Scan for the cell matching the given text and deliver its [X, Y] coordinate at center. 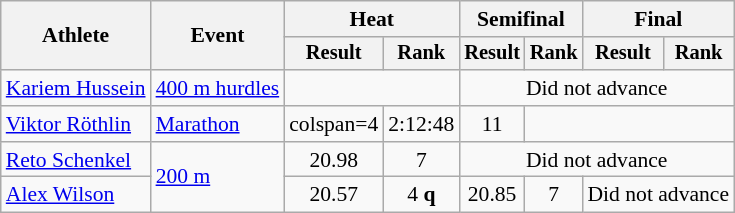
20.98 [334, 160]
Final [658, 19]
Athlete [76, 36]
400 m hurdles [218, 88]
Kariem Hussein [76, 88]
2:12:48 [421, 124]
Marathon [218, 124]
Semifinal [520, 19]
Viktor Röthlin [76, 124]
200 m [218, 178]
Alex Wilson [76, 195]
colspan=4 [334, 124]
4 q [421, 195]
20.85 [492, 195]
11 [492, 124]
Reto Schenkel [76, 160]
Heat [372, 19]
Event [218, 36]
20.57 [334, 195]
